Pinpoint the cell where the given text exists, returning its [X, Y] midpoint coordinate. 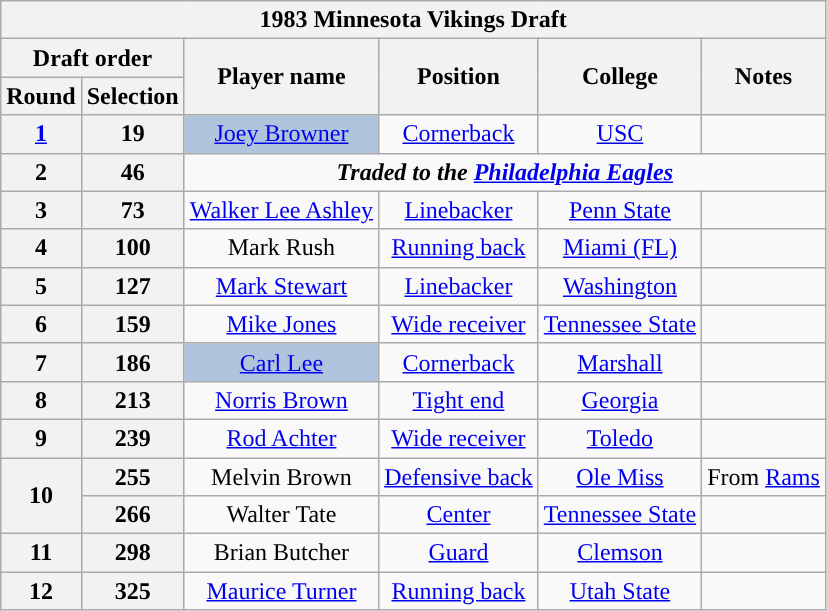
Draft order [92, 58]
6 [41, 324]
3 [41, 210]
298 [132, 553]
Marshall [620, 362]
Center [459, 515]
19 [132, 134]
255 [132, 477]
Tight end [459, 400]
213 [132, 400]
Maurice Turner [281, 591]
Walter Tate [281, 515]
Miami (FL) [620, 248]
Selection [132, 96]
Ole Miss [620, 477]
239 [132, 438]
325 [132, 591]
Joey Browner [281, 134]
Toledo [620, 438]
266 [132, 515]
Mike Jones [281, 324]
Guard [459, 553]
10 [41, 496]
7 [41, 362]
Washington [620, 286]
2 [41, 172]
186 [132, 362]
From Rams [764, 477]
Notes [764, 77]
Penn State [620, 210]
Defensive back [459, 477]
Mark Stewart [281, 286]
Carl Lee [281, 362]
159 [132, 324]
Utah State [620, 591]
127 [132, 286]
Player name [281, 77]
USC [620, 134]
8 [41, 400]
73 [132, 210]
Norris Brown [281, 400]
1 [41, 134]
Melvin Brown [281, 477]
Mark Rush [281, 248]
Walker Lee Ashley [281, 210]
100 [132, 248]
Georgia [620, 400]
5 [41, 286]
4 [41, 248]
Clemson [620, 553]
1983 Minnesota Vikings Draft [414, 20]
College [620, 77]
12 [41, 591]
9 [41, 438]
Position [459, 77]
Brian Butcher [281, 553]
Traded to the Philadelphia Eagles [504, 172]
Round [41, 96]
11 [41, 553]
46 [132, 172]
Rod Achter [281, 438]
